Find where the given text appears and provide that cell's center as (x, y) coordinate. 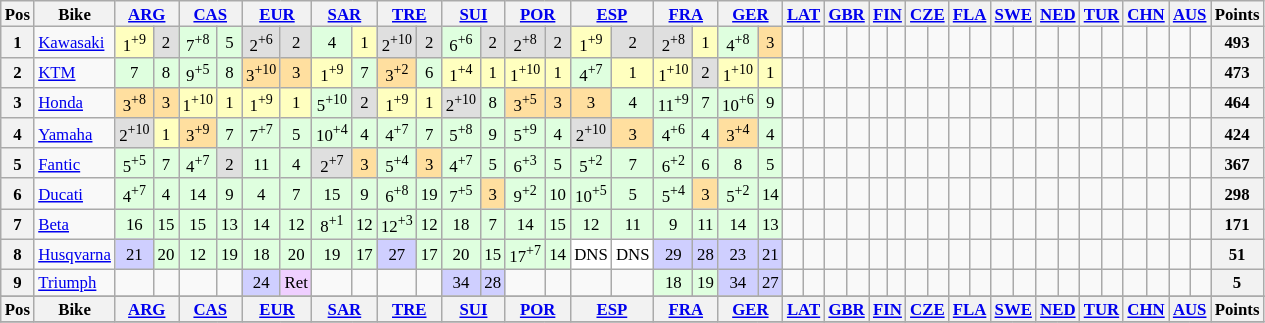
171 (1238, 224)
Fantic (74, 163)
3+2 (397, 72)
6+3 (525, 163)
5+10 (332, 103)
3+8 (134, 103)
2+6 (261, 42)
3+4 (738, 133)
KTM (74, 72)
24 (261, 283)
367 (1238, 163)
Ducati (74, 194)
2+7 (332, 163)
7+5 (461, 194)
5+8 (461, 133)
Beta (74, 224)
493 (1238, 42)
23 (738, 254)
Yamaha (74, 133)
17+7 (525, 254)
29 (674, 254)
51 (1238, 254)
3+10 (261, 72)
12+3 (397, 224)
298 (1238, 194)
Honda (74, 103)
6+2 (674, 163)
3+5 (525, 103)
464 (1238, 103)
8+1 (332, 224)
4+8 (738, 42)
Ret (296, 283)
4+6 (674, 133)
424 (1238, 133)
7+8 (197, 42)
5+9 (525, 133)
9+2 (525, 194)
Kawasaki (74, 42)
6+6 (461, 42)
10+4 (332, 133)
Triumph (74, 283)
1+4 (461, 72)
5+5 (134, 163)
7+7 (261, 133)
11+9 (674, 103)
10+5 (591, 194)
10 (558, 194)
473 (1238, 72)
Husqvarna (74, 254)
9+5 (197, 72)
6+8 (397, 194)
16 (134, 224)
3+9 (197, 133)
10+6 (738, 103)
